From the cell containing the given text, extract its center point as (x, y) coordinate. 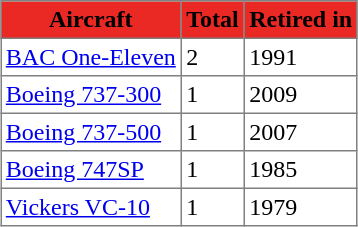
Aircraft (91, 20)
Boeing 737-300 (91, 95)
1991 (300, 57)
2 (212, 57)
2007 (300, 132)
1979 (300, 207)
BAC One-Eleven (91, 57)
1985 (300, 170)
Retired in (300, 20)
Boeing 737-500 (91, 132)
Boeing 747SP (91, 170)
Vickers VC-10 (91, 207)
2009 (300, 95)
Total (212, 20)
